Return (X, Y) of the center of cell containing provided text 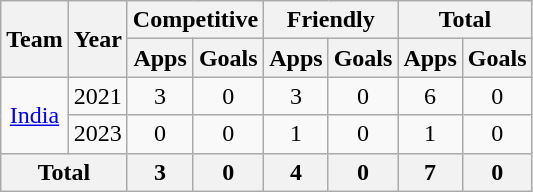
2021 (98, 96)
2023 (98, 134)
Competitive (195, 20)
Team (35, 39)
6 (430, 96)
4 (296, 172)
Friendly (331, 20)
India (35, 115)
Year (98, 39)
7 (430, 172)
